Extract the (X, Y) coordinate from the center of the cell holding the provided text.  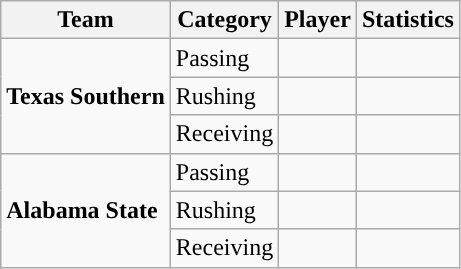
Statistics (408, 20)
Texas Southern (86, 96)
Team (86, 20)
Player (318, 20)
Alabama State (86, 210)
Category (224, 20)
